Return [x, y] of the center of cell containing provided text 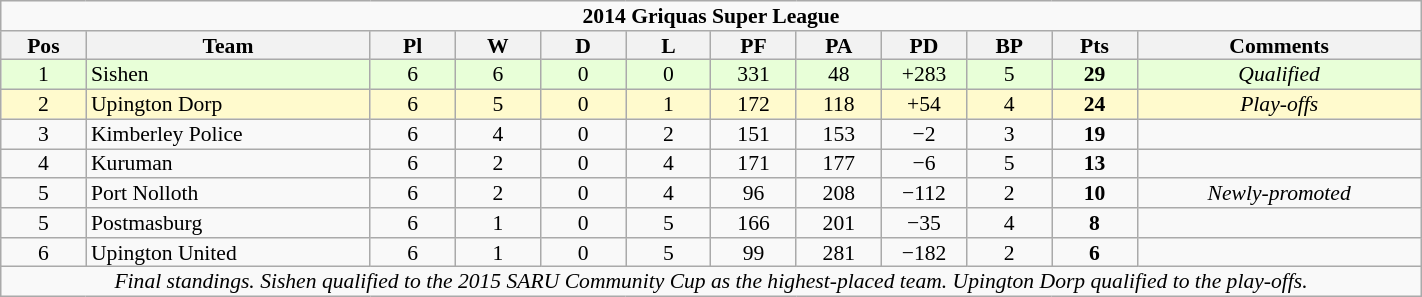
8 [1094, 223]
Postmasburg [228, 223]
D [584, 46]
172 [754, 105]
48 [838, 75]
Qualified [1279, 75]
19 [1094, 134]
Pl [412, 46]
PD [924, 46]
96 [754, 193]
13 [1094, 164]
Final standings. Sishen qualified to the 2015 SARU Community Cup as the highest-placed team. Upington Dorp qualified to the play-offs. [711, 282]
+283 [924, 75]
−35 [924, 223]
331 [754, 75]
166 [754, 223]
208 [838, 193]
10 [1094, 193]
201 [838, 223]
Pts [1094, 46]
99 [754, 253]
Play-offs [1279, 105]
−112 [924, 193]
118 [838, 105]
Newly-promoted [1279, 193]
Sishen [228, 75]
PF [754, 46]
Kimberley Police [228, 134]
−182 [924, 253]
177 [838, 164]
W [498, 46]
2014 Griquas Super League [711, 16]
BP [1010, 46]
+54 [924, 105]
PA [838, 46]
281 [838, 253]
Kuruman [228, 164]
24 [1094, 105]
151 [754, 134]
L [668, 46]
Upington United [228, 253]
153 [838, 134]
−6 [924, 164]
171 [754, 164]
Port Nolloth [228, 193]
Pos [44, 46]
29 [1094, 75]
−2 [924, 134]
Comments [1279, 46]
Upington Dorp [228, 105]
Team [228, 46]
